Determine the [x, y] coordinate at the center of the cell enclosing the given text.  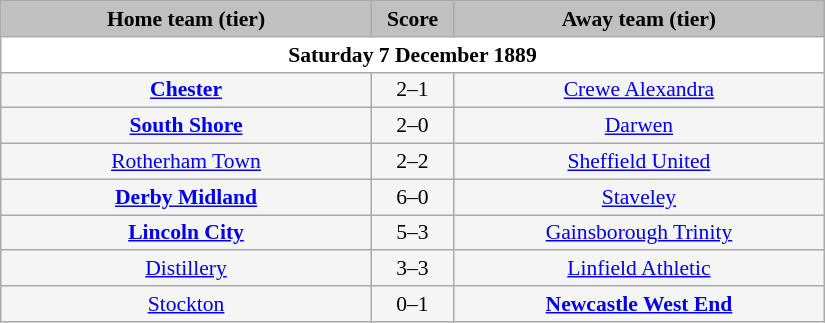
2–1 [412, 90]
Staveley [640, 197]
Chester [186, 90]
Score [412, 19]
3–3 [412, 269]
Away team (tier) [640, 19]
Crewe Alexandra [640, 90]
Distillery [186, 269]
South Shore [186, 126]
Darwen [640, 126]
2–2 [412, 162]
0–1 [412, 304]
Rotherham Town [186, 162]
6–0 [412, 197]
2–0 [412, 126]
Linfield Athletic [640, 269]
5–3 [412, 233]
Saturday 7 December 1889 [413, 55]
Derby Midland [186, 197]
Gainsborough Trinity [640, 233]
Home team (tier) [186, 19]
Stockton [186, 304]
Newcastle West End [640, 304]
Lincoln City [186, 233]
Sheffield United [640, 162]
